Scan for the cell matching the given text and deliver its (x, y) coordinate at center. 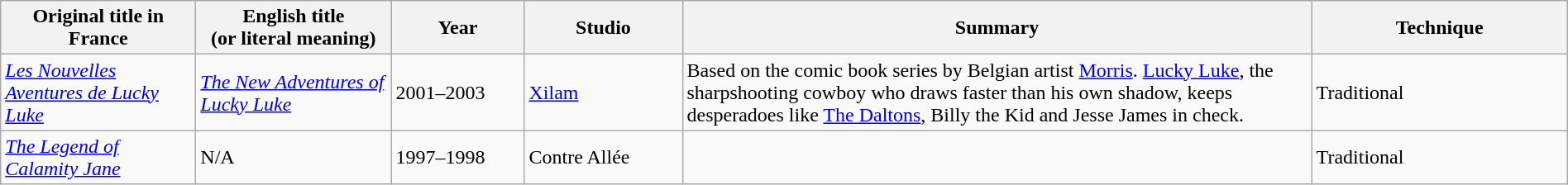
1997–1998 (458, 157)
2001–2003 (458, 92)
Xilam (604, 92)
Les Nouvelles Aventures de Lucky Luke (98, 92)
Studio (604, 28)
Contre Allée (604, 157)
Year (458, 28)
English title(or literal meaning) (294, 28)
Summary (997, 28)
The Legend of Calamity Jane (98, 157)
Technique (1439, 28)
Original title in France (98, 28)
The New Adventures of Lucky Luke (294, 92)
N/A (294, 157)
